Identify which cell holds the provided text, then report its [X, Y] central coordinate. 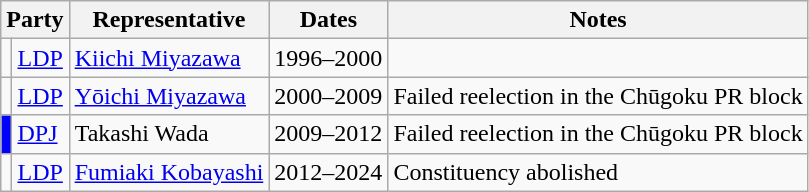
Yōichi Miyazawa [169, 96]
1996–2000 [328, 58]
Takashi Wada [169, 134]
Dates [328, 20]
2000–2009 [328, 96]
Kiichi Miyazawa [169, 58]
DPJ [40, 134]
Notes [598, 20]
2012–2024 [328, 172]
Constituency abolished [598, 172]
Representative [169, 20]
Party [35, 20]
Fumiaki Kobayashi [169, 172]
2009–2012 [328, 134]
